Locate the cell with the specified text and output its (X, Y) center coordinate. 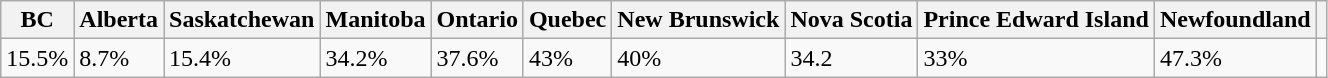
34.2 (852, 58)
New Brunswick (698, 20)
8.7% (119, 58)
43% (567, 58)
33% (1036, 58)
Quebec (567, 20)
Manitoba (376, 20)
Alberta (119, 20)
37.6% (477, 58)
40% (698, 58)
Ontario (477, 20)
Saskatchewan (242, 20)
15.4% (242, 58)
47.3% (1235, 58)
Nova Scotia (852, 20)
Newfoundland (1235, 20)
BC (38, 20)
Prince Edward Island (1036, 20)
15.5% (38, 58)
34.2% (376, 58)
